For the text-containing cell, return its midpoint in [x, y] coordinate format. 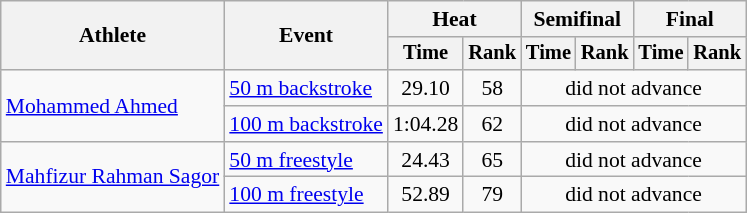
50 m freestyle [306, 160]
1:04.28 [426, 124]
29.10 [426, 88]
Event [306, 36]
58 [492, 88]
Heat [454, 19]
Final [689, 19]
Mahfizur Rahman Sagor [113, 178]
50 m backstroke [306, 88]
52.89 [426, 195]
Semifinal [577, 19]
24.43 [426, 160]
62 [492, 124]
65 [492, 160]
100 m backstroke [306, 124]
Mohammed Ahmed [113, 106]
100 m freestyle [306, 195]
79 [492, 195]
Athlete [113, 36]
